Output the [x, y] coordinate of the center of the cell containing the given text.  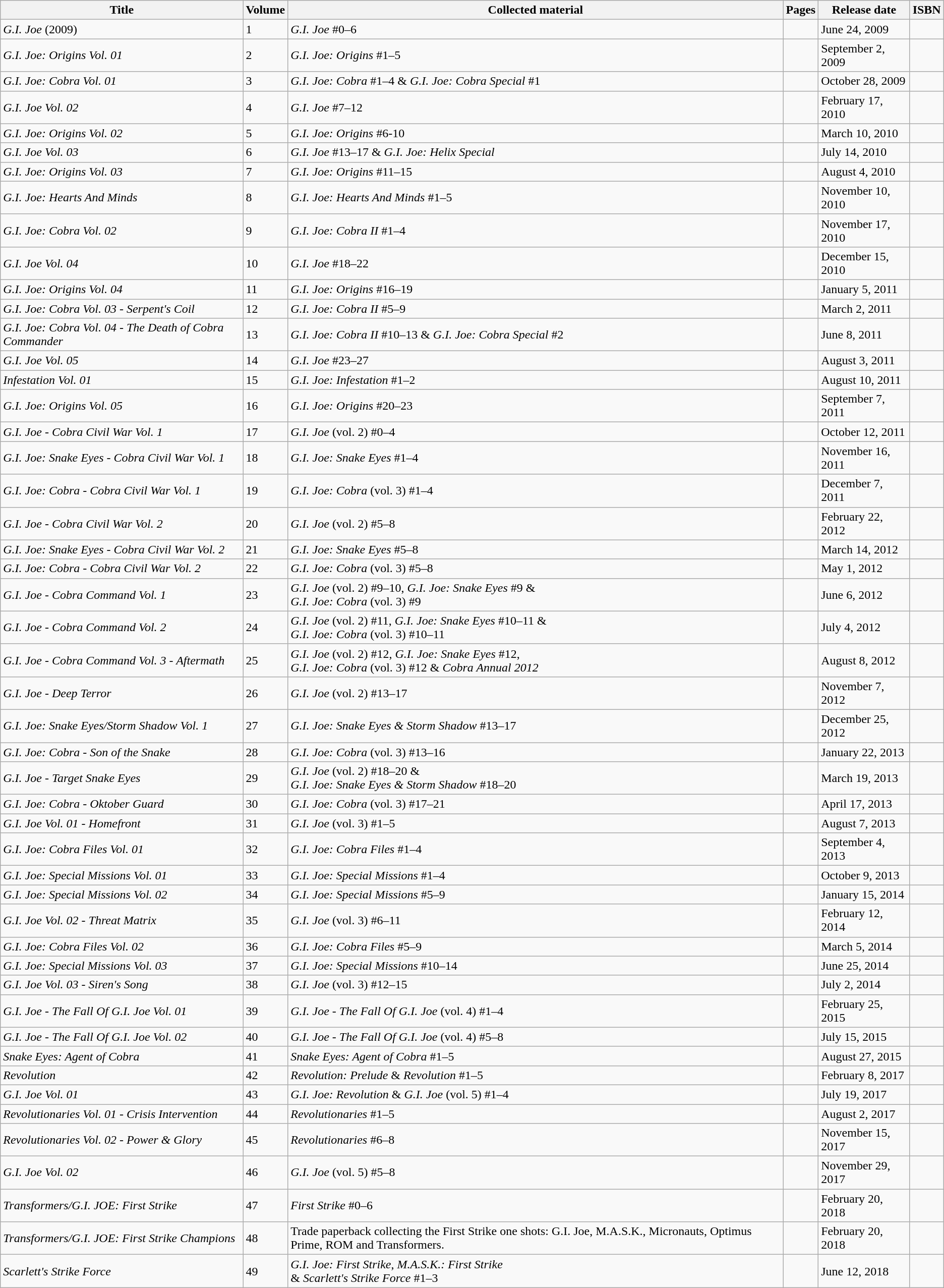
Revolutionaries #1–5 [536, 1113]
G.I. Joe Vol. 04 [122, 263]
July 4, 2012 [864, 628]
16 [265, 406]
Collected material [536, 10]
G.I. Joe - The Fall Of G.I. Joe (vol. 4) #1–4 [536, 1011]
G.I. Joe - The Fall Of G.I. Joe Vol. 01 [122, 1011]
G.I. Joe (vol. 5) #5–8 [536, 1172]
G.I. Joe Vol. 03 - Siren's Song [122, 985]
G.I. Joe: Special Missions #1–4 [536, 875]
April 17, 2013 [864, 804]
G.I. Joe #18–22 [536, 263]
Infestation Vol. 01 [122, 380]
G.I. Joe: Origins Vol. 02 [122, 133]
Revolutionaries #6–8 [536, 1140]
Revolutionaries Vol. 02 - Power & Glory [122, 1140]
Trade paperback collecting the First Strike one shots: G.I. Joe, M.A.S.K., Micronauts, Optimus Prime, ROM and Transformers. [536, 1238]
Revolutionaries Vol. 01 - Crisis Intervention [122, 1113]
35 [265, 920]
March 2, 2011 [864, 308]
12 [265, 308]
Transformers/G.I. JOE: First Strike [122, 1206]
G.I. Joe: Snake Eyes & Storm Shadow #13–17 [536, 725]
G.I. Joe: Cobra II #5–9 [536, 308]
10 [265, 263]
G.I. Joe: Cobra (vol. 3) #1–4 [536, 490]
47 [265, 1206]
G.I. Joe (vol. 2) #13–17 [536, 693]
G.I. Joe: Cobra #1–4 & G.I. Joe: Cobra Special #1 [536, 81]
G.I. Joe: Cobra (vol. 3) #13–16 [536, 752]
G.I. Joe - Cobra Civil War Vol. 1 [122, 432]
G.I. Joe: Special Missions Vol. 03 [122, 966]
G.I. Joe - The Fall Of G.I. Joe Vol. 02 [122, 1037]
G.I. Joe #7–12 [536, 107]
40 [265, 1037]
March 19, 2013 [864, 778]
G.I. Joe #23–27 [536, 361]
46 [265, 1172]
Transformers/G.I. JOE: First Strike Champions [122, 1238]
June 6, 2012 [864, 594]
November 7, 2012 [864, 693]
G.I. Joe: Cobra - Oktober Guard [122, 804]
September 7, 2011 [864, 406]
G.I. Joe: Cobra II #1–4 [536, 230]
G.I. Joe (vol. 3) #6–11 [536, 920]
September 4, 2013 [864, 850]
39 [265, 1011]
32 [265, 850]
August 4, 2010 [864, 172]
G.I. Joe - Cobra Command Vol. 3 - Aftermath [122, 660]
G.I. Joe: Cobra (vol. 3) #5–8 [536, 569]
February 12, 2014 [864, 920]
27 [265, 725]
G.I. Joe - Cobra Command Vol. 2 [122, 628]
25 [265, 660]
3 [265, 81]
38 [265, 985]
43 [265, 1094]
37 [265, 966]
G.I. Joe (vol. 2) #5–8 [536, 524]
G.I. Joe #13–17 & G.I. Joe: Helix Special [536, 152]
ISBN [927, 10]
23 [265, 594]
July 14, 2010 [864, 152]
Revolution [122, 1075]
February 22, 2012 [864, 524]
November 16, 2011 [864, 458]
26 [265, 693]
November 15, 2017 [864, 1140]
August 7, 2013 [864, 823]
29 [265, 778]
G.I. Joe: Cobra - Cobra Civil War Vol. 1 [122, 490]
G.I. Joe (vol. 2) #0–4 [536, 432]
G.I. Joe (vol. 3) #12–15 [536, 985]
G.I. Joe: Special Missions #5–9 [536, 894]
G.I. Joe Vol. 05 [122, 361]
48 [265, 1238]
G.I. Joe: Snake Eyes - Cobra Civil War Vol. 2 [122, 549]
13 [265, 335]
G.I. Joe: Special Missions #10–14 [536, 966]
G.I. Joe (vol. 2) #9–10, G.I. Joe: Snake Eyes #9 &G.I. Joe: Cobra (vol. 3) #9 [536, 594]
January 15, 2014 [864, 894]
G.I. Joe: Snake Eyes/Storm Shadow Vol. 1 [122, 725]
March 5, 2014 [864, 946]
14 [265, 361]
May 1, 2012 [864, 569]
November 29, 2017 [864, 1172]
January 5, 2011 [864, 289]
G.I. Joe: Origins Vol. 04 [122, 289]
4 [265, 107]
G.I. Joe: Origins #20–23 [536, 406]
42 [265, 1075]
G.I. Joe (vol. 2) #12, G.I. Joe: Snake Eyes #12,G.I. Joe: Cobra (vol. 3) #12 & Cobra Annual 2012 [536, 660]
G.I. Joe: Hearts And Minds [122, 198]
G.I. Joe (vol. 2) #11, G.I. Joe: Snake Eyes #10–11 &G.I. Joe: Cobra (vol. 3) #10–11 [536, 628]
G.I. Joe: Origins #1–5 [536, 55]
G.I. Joe: Cobra - Cobra Civil War Vol. 2 [122, 569]
October 28, 2009 [864, 81]
G.I. Joe Vol. 03 [122, 152]
G.I. Joe: Cobra Vol. 03 - Serpent's Coil [122, 308]
March 10, 2010 [864, 133]
July 2, 2014 [864, 985]
G.I. Joe: Cobra Files Vol. 01 [122, 850]
Revolution: Prelude & Revolution #1–5 [536, 1075]
G.I. Joe: Cobra - Son of the Snake [122, 752]
G.I. Joe - The Fall Of G.I. Joe (vol. 4) #5–8 [536, 1037]
6 [265, 152]
G.I. Joe Vol. 01 - Homefront [122, 823]
G.I. Joe: Cobra Vol. 04 - The Death of Cobra Commander [122, 335]
21 [265, 549]
June 25, 2014 [864, 966]
G.I. Joe: Snake Eyes - Cobra Civil War Vol. 1 [122, 458]
30 [265, 804]
August 8, 2012 [864, 660]
31 [265, 823]
G.I. Joe: Origins #16–19 [536, 289]
22 [265, 569]
G.I. Joe: Cobra Vol. 02 [122, 230]
G.I. Joe: Snake Eyes #1–4 [536, 458]
G.I. Joe: Cobra Files Vol. 02 [122, 946]
Scarlett's Strike Force [122, 1271]
5 [265, 133]
September 2, 2009 [864, 55]
July 19, 2017 [864, 1094]
June 24, 2009 [864, 29]
45 [265, 1140]
28 [265, 752]
G.I. Joe: Origins #6-10 [536, 133]
19 [265, 490]
G.I. Joe: Special Missions Vol. 01 [122, 875]
24 [265, 628]
G.I. Joe: Cobra Vol. 01 [122, 81]
G.I. Joe - Deep Terror [122, 693]
August 2, 2017 [864, 1113]
August 10, 2011 [864, 380]
G.I. Joe: Hearts And Minds #1–5 [536, 198]
G.I. Joe: Revolution & G.I. Joe (vol. 5) #1–4 [536, 1094]
Snake Eyes: Agent of Cobra #1–5 [536, 1056]
G.I. Joe: Special Missions Vol. 02 [122, 894]
G.I. Joe: Cobra Files #1–4 [536, 850]
11 [265, 289]
44 [265, 1113]
December 25, 2012 [864, 725]
G.I. Joe: Infestation #1–2 [536, 380]
December 15, 2010 [864, 263]
November 10, 2010 [864, 198]
July 15, 2015 [864, 1037]
G.I. Joe (vol. 2) #18–20 &G.I. Joe: Snake Eyes & Storm Shadow #18–20 [536, 778]
G.I. Joe: Origins Vol. 03 [122, 172]
December 7, 2011 [864, 490]
March 14, 2012 [864, 549]
First Strike #0–6 [536, 1206]
G.I. Joe: Origins Vol. 05 [122, 406]
7 [265, 172]
G.I. Joe Vol. 01 [122, 1094]
February 8, 2017 [864, 1075]
2 [265, 55]
9 [265, 230]
33 [265, 875]
Snake Eyes: Agent of Cobra [122, 1056]
41 [265, 1056]
Title [122, 10]
34 [265, 894]
G.I. Joe: Origins #11–15 [536, 172]
October 12, 2011 [864, 432]
20 [265, 524]
G.I. Joe: Cobra Files #5–9 [536, 946]
G.I. Joe - Cobra Civil War Vol. 2 [122, 524]
June 12, 2018 [864, 1271]
G.I. Joe (vol. 3) #1–5 [536, 823]
November 17, 2010 [864, 230]
February 17, 2010 [864, 107]
Release date [864, 10]
1 [265, 29]
36 [265, 946]
49 [265, 1271]
15 [265, 380]
August 3, 2011 [864, 361]
8 [265, 198]
17 [265, 432]
G.I. Joe - Cobra Command Vol. 1 [122, 594]
G.I. Joe: Origins Vol. 01 [122, 55]
Volume [265, 10]
June 8, 2011 [864, 335]
Pages [801, 10]
G.I. Joe (2009) [122, 29]
G.I. Joe: First Strike, M.A.S.K.: First Strike& Scarlett's Strike Force #1–3 [536, 1271]
G.I. Joe - Target Snake Eyes [122, 778]
G.I. Joe Vol. 02 - Threat Matrix [122, 920]
G.I. Joe: Cobra II #10–13 & G.I. Joe: Cobra Special #2 [536, 335]
January 22, 2013 [864, 752]
October 9, 2013 [864, 875]
August 27, 2015 [864, 1056]
G.I. Joe #0–6 [536, 29]
G.I. Joe: Cobra (vol. 3) #17–21 [536, 804]
18 [265, 458]
G.I. Joe: Snake Eyes #5–8 [536, 549]
February 25, 2015 [864, 1011]
